Return the (x, y) coordinate for the center point of the cell that contains the specified text.  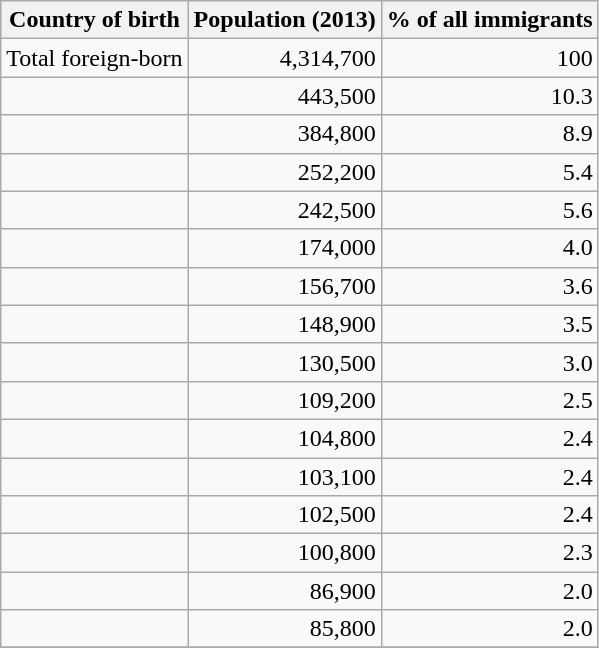
103,100 (284, 477)
109,200 (284, 400)
Total foreign-born (94, 58)
86,900 (284, 591)
3.0 (490, 362)
% of all immigrants (490, 20)
5.4 (490, 172)
443,500 (284, 96)
3.5 (490, 324)
148,900 (284, 324)
104,800 (284, 438)
3.6 (490, 286)
100 (490, 58)
10.3 (490, 96)
85,800 (284, 629)
174,000 (284, 248)
2.3 (490, 553)
100,800 (284, 553)
252,200 (284, 172)
Country of birth (94, 20)
102,500 (284, 515)
5.6 (490, 210)
4,314,700 (284, 58)
8.9 (490, 134)
Population (2013) (284, 20)
384,800 (284, 134)
130,500 (284, 362)
156,700 (284, 286)
242,500 (284, 210)
4.0 (490, 248)
2.5 (490, 400)
